Return the (x, y) coordinate for the center point of the cell that contains the specified text.  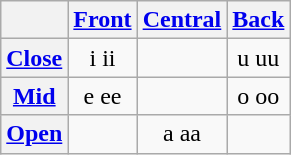
i ii (102, 58)
u uu (258, 58)
Back (258, 20)
Open (34, 134)
Central (182, 20)
Close (34, 58)
a aa (182, 134)
o oo (258, 96)
e ee (102, 96)
Front (102, 20)
Mid (34, 96)
